Locate the cell with the specified text and output its (x, y) center coordinate. 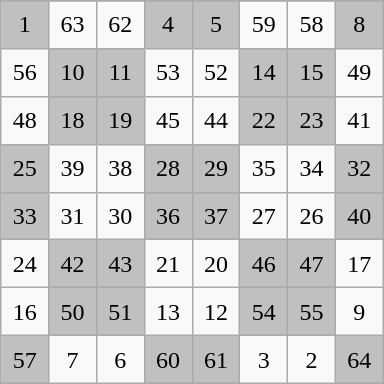
14 (264, 73)
49 (359, 73)
42 (73, 264)
4 (168, 25)
38 (120, 168)
44 (216, 120)
26 (312, 216)
35 (264, 168)
1 (25, 25)
48 (25, 120)
22 (264, 120)
21 (168, 264)
55 (312, 312)
50 (73, 312)
33 (25, 216)
20 (216, 264)
37 (216, 216)
30 (120, 216)
63 (73, 25)
5 (216, 25)
32 (359, 168)
6 (120, 359)
62 (120, 25)
12 (216, 312)
60 (168, 359)
61 (216, 359)
34 (312, 168)
57 (25, 359)
23 (312, 120)
24 (25, 264)
51 (120, 312)
53 (168, 73)
56 (25, 73)
19 (120, 120)
28 (168, 168)
31 (73, 216)
64 (359, 359)
29 (216, 168)
54 (264, 312)
2 (312, 359)
10 (73, 73)
8 (359, 25)
41 (359, 120)
43 (120, 264)
59 (264, 25)
39 (73, 168)
15 (312, 73)
52 (216, 73)
40 (359, 216)
16 (25, 312)
7 (73, 359)
58 (312, 25)
3 (264, 359)
47 (312, 264)
17 (359, 264)
9 (359, 312)
25 (25, 168)
11 (120, 73)
46 (264, 264)
27 (264, 216)
45 (168, 120)
36 (168, 216)
18 (73, 120)
13 (168, 312)
